Identify which cell holds the provided text, then report its (x, y) central coordinate. 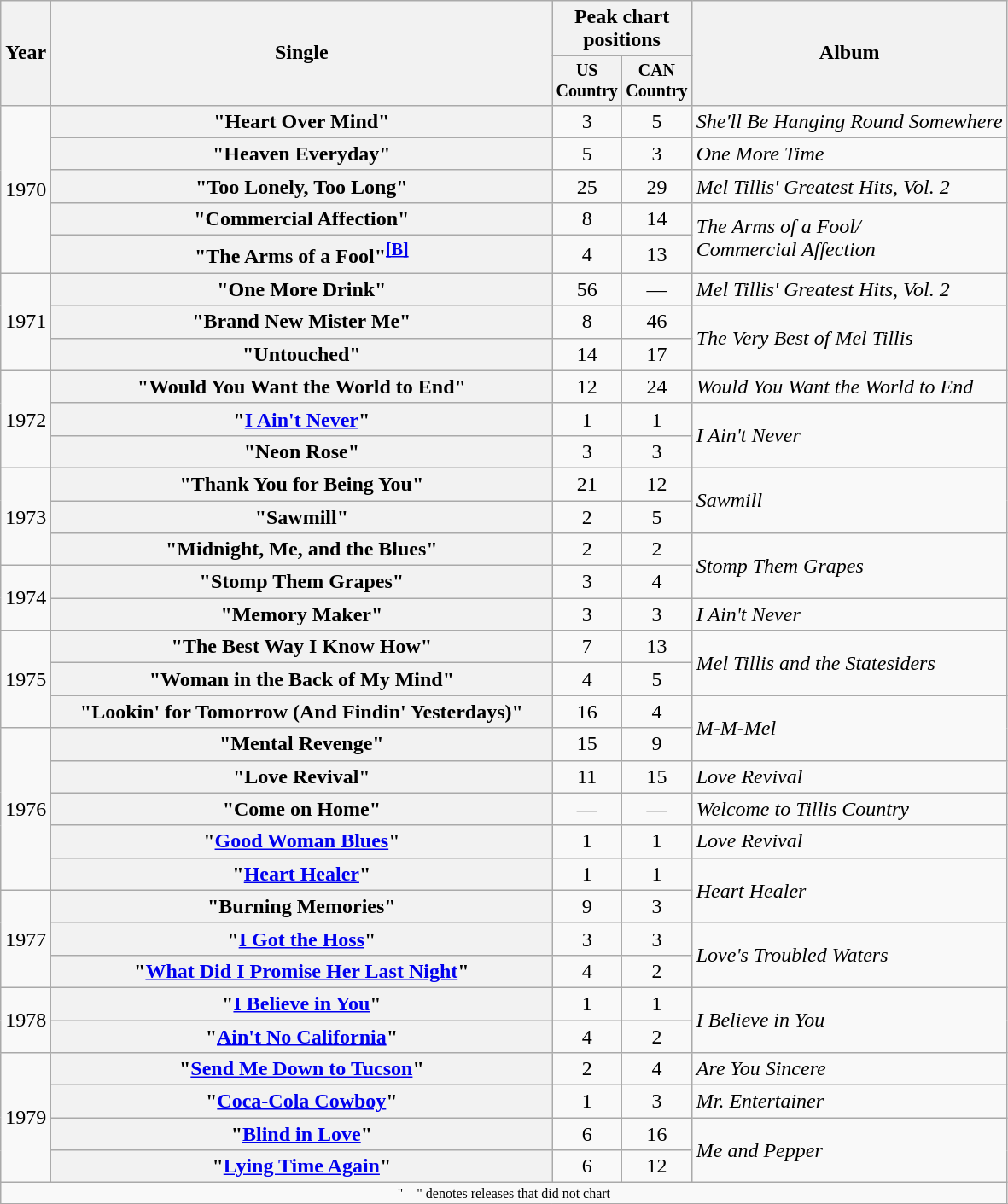
"Stomp Them Grapes" (302, 582)
"I Got the Hoss" (302, 939)
Mr. Entertainer (849, 1102)
1972 (26, 419)
Sawmill (849, 500)
"Blind in Love" (302, 1134)
"Lying Time Again" (302, 1166)
1973 (26, 516)
1978 (26, 1020)
Me and Pepper (849, 1150)
1974 (26, 598)
"Love Revival" (302, 776)
"Neon Rose" (302, 451)
"Midnight, Me, and the Blues" (302, 550)
7 (587, 647)
"Heaven Everyday" (302, 154)
1971 (26, 322)
Single (302, 53)
"Come on Home" (302, 809)
"Ain't No California" (302, 1037)
Year (26, 53)
The Arms of a Fool/Commercial Affection (849, 237)
17 (657, 354)
"Too Lonely, Too Long" (302, 186)
"Coca-Cola Cowboy" (302, 1102)
M-M-Mel (849, 728)
One More Time (849, 154)
Heart Healer (849, 890)
Stomp Them Grapes (849, 566)
"Sawmill" (302, 517)
She'll Be Hanging Round Somewhere (849, 121)
1970 (26, 189)
Mel Tillis and the Statesiders (849, 663)
Welcome to Tillis Country (849, 809)
1977 (26, 939)
"Burning Memories" (302, 906)
"Lookin' for Tomorrow (And Findin' Yesterdays)" (302, 712)
Are You Sincere (849, 1069)
"Untouched" (302, 354)
The Very Best of Mel Tillis (849, 338)
1975 (26, 679)
I Believe in You (849, 1020)
CAN Country (657, 80)
"Would You Want the World to End" (302, 387)
Would You Want the World to End (849, 387)
"Send Me Down to Tucson" (302, 1069)
"Memory Maker" (302, 614)
46 (657, 322)
11 (587, 776)
"I Ain't Never" (302, 419)
"Mental Revenge" (302, 744)
"—" denotes releases that did not chart (504, 1193)
"The Best Way I Know How" (302, 647)
Peak chartpositions (621, 29)
"Commercial Affection" (302, 218)
"One More Drink" (302, 289)
"Woman in the Back of My Mind" (302, 679)
"What Did I Promise Her Last Night" (302, 971)
"Thank You for Being You" (302, 484)
56 (587, 289)
"Brand New Mister Me" (302, 322)
"The Arms of a Fool"[B] (302, 254)
24 (657, 387)
1979 (26, 1118)
"Heart Over Mind" (302, 121)
1976 (26, 809)
25 (587, 186)
Album (849, 53)
US Country (587, 80)
21 (587, 484)
Love's Troubled Waters (849, 955)
29 (657, 186)
"Heart Healer" (302, 874)
"Good Woman Blues" (302, 841)
"I Believe in You" (302, 1003)
